Search for the cell housing the specified text and yield its (X, Y) center coordinate. 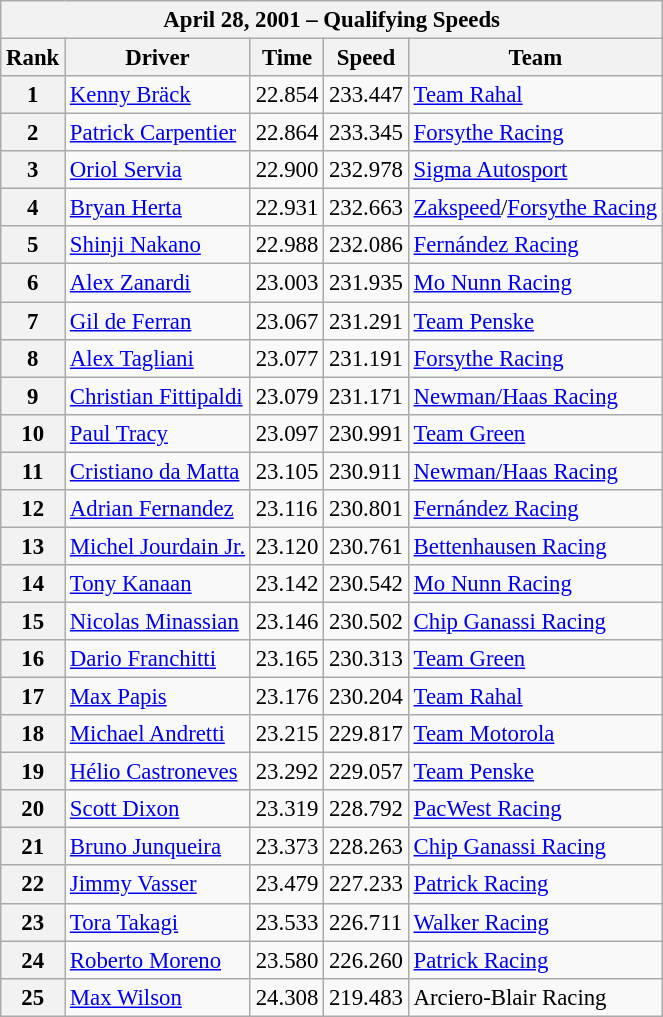
23.097 (286, 433)
Adrian Fernandez (158, 509)
Patrick Carpentier (158, 133)
231.291 (366, 321)
23.176 (286, 697)
Max Wilson (158, 997)
3 (33, 170)
4 (33, 208)
231.171 (366, 396)
23.079 (286, 396)
18 (33, 734)
22.900 (286, 170)
226.260 (366, 960)
19 (33, 772)
22.864 (286, 133)
23.142 (286, 584)
23.003 (286, 283)
230.313 (366, 659)
230.911 (366, 471)
Team Motorola (535, 734)
Zakspeed/Forsythe Racing (535, 208)
228.263 (366, 847)
Walker Racing (535, 922)
232.978 (366, 170)
Driver (158, 58)
15 (33, 621)
8 (33, 358)
Hélio Castroneves (158, 772)
227.233 (366, 885)
Bruno Junqueira (158, 847)
21 (33, 847)
Tora Takagi (158, 922)
226.711 (366, 922)
23.105 (286, 471)
233.447 (366, 95)
23.146 (286, 621)
230.761 (366, 546)
20 (33, 809)
Rank (33, 58)
23.067 (286, 321)
Christian Fittipaldi (158, 396)
Michel Jourdain Jr. (158, 546)
Alex Tagliani (158, 358)
1 (33, 95)
23.120 (286, 546)
Kenny Bräck (158, 95)
Michael Andretti (158, 734)
Roberto Moreno (158, 960)
16 (33, 659)
25 (33, 997)
Max Papis (158, 697)
Nicolas Minassian (158, 621)
2 (33, 133)
Gil de Ferran (158, 321)
23.373 (286, 847)
231.191 (366, 358)
23.533 (286, 922)
Sigma Autosport (535, 170)
Paul Tracy (158, 433)
Speed (366, 58)
22.988 (286, 245)
Jimmy Vasser (158, 885)
Time (286, 58)
23 (33, 922)
Shinji Nakano (158, 245)
23.077 (286, 358)
23.479 (286, 885)
230.502 (366, 621)
Arciero-Blair Racing (535, 997)
Dario Franchitti (158, 659)
23.319 (286, 809)
April 28, 2001 – Qualifying Speeds (332, 20)
233.345 (366, 133)
6 (33, 283)
Scott Dixon (158, 809)
Bryan Herta (158, 208)
23.292 (286, 772)
23.165 (286, 659)
17 (33, 697)
22.854 (286, 95)
24.308 (286, 997)
231.935 (366, 283)
Alex Zanardi (158, 283)
11 (33, 471)
232.086 (366, 245)
229.057 (366, 772)
23.580 (286, 960)
23.215 (286, 734)
22.931 (286, 208)
232.663 (366, 208)
14 (33, 584)
23.116 (286, 509)
Cristiano da Matta (158, 471)
10 (33, 433)
230.991 (366, 433)
Oriol Servia (158, 170)
22 (33, 885)
228.792 (366, 809)
PacWest Racing (535, 809)
24 (33, 960)
7 (33, 321)
13 (33, 546)
Team (535, 58)
Bettenhausen Racing (535, 546)
230.542 (366, 584)
230.801 (366, 509)
5 (33, 245)
12 (33, 509)
229.817 (366, 734)
Tony Kanaan (158, 584)
9 (33, 396)
230.204 (366, 697)
219.483 (366, 997)
